Provide the (x, y) coordinate of the cell's center where the given text is located.  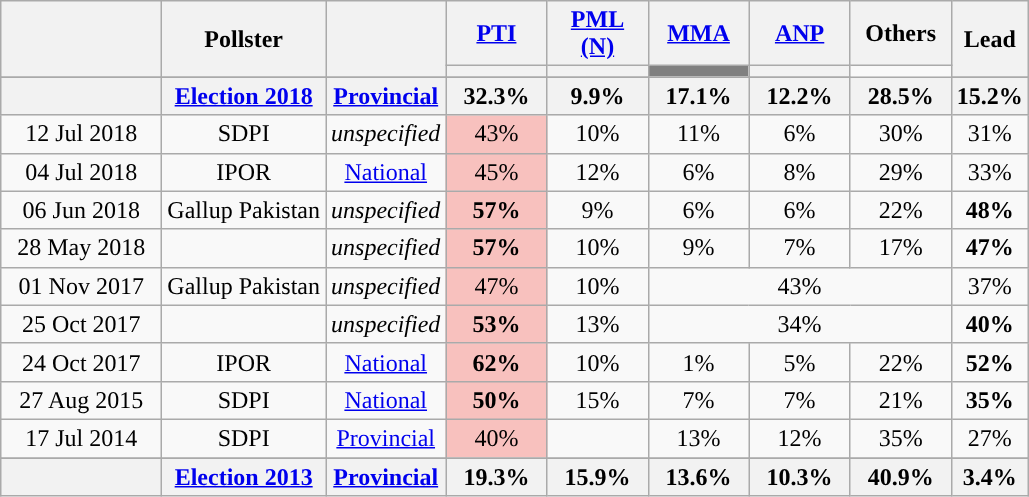
32.3% (496, 96)
Election 2013 (244, 477)
62% (496, 362)
27 Aug 2015 (82, 400)
15.2% (990, 96)
28.5% (900, 96)
30% (900, 134)
5% (800, 362)
Pollster (244, 39)
12 Jul 2018 (82, 134)
53% (496, 324)
17 Jul 2014 (82, 438)
25 Oct 2017 (82, 324)
1% (698, 362)
29% (900, 172)
48% (990, 210)
9.9% (598, 96)
Lead (990, 39)
28 May 2018 (82, 248)
24 Oct 2017 (82, 362)
Others (900, 34)
19.3% (496, 477)
27% (990, 438)
33% (990, 172)
12.2% (800, 96)
21% (900, 400)
50% (496, 400)
01 Nov 2017 (82, 286)
10.3% (800, 477)
04 Jul 2018 (82, 172)
13.6% (698, 477)
MMA (698, 34)
15% (598, 400)
37% (990, 286)
06 Jun 2018 (82, 210)
11% (698, 134)
8% (800, 172)
34% (800, 324)
17.1% (698, 96)
40.9% (900, 477)
31% (990, 134)
17% (900, 248)
PML (N) (598, 34)
45% (496, 172)
Election 2018 (244, 96)
PTI (496, 34)
52% (990, 362)
15.9% (598, 477)
3.4% (990, 477)
ANP (800, 34)
